Locate the cell with the specified text and output its [x, y] center coordinate. 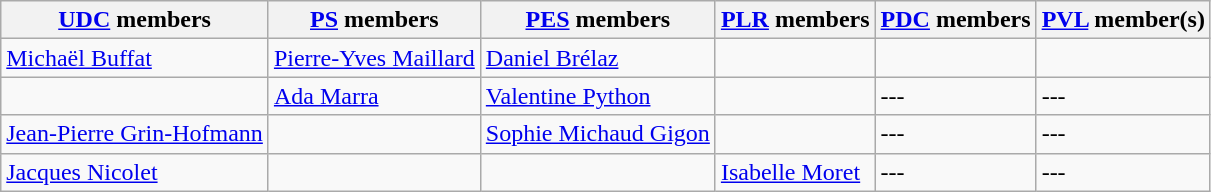
Sophie Michaud Gigon [598, 134]
PES members [598, 20]
UDC members [135, 20]
Pierre-Yves Maillard [374, 58]
PDC members [956, 20]
Valentine Python [598, 96]
Michaël Buffat [135, 58]
PVL member(s) [1123, 20]
Daniel Brélaz [598, 58]
PLR members [795, 20]
Jean-Pierre Grin-Hofmann [135, 134]
Isabelle Moret [795, 172]
Jacques Nicolet [135, 172]
Ada Marra [374, 96]
PS members [374, 20]
